Detect which cell encompasses the target text, then output its (X, Y) center coordinate. 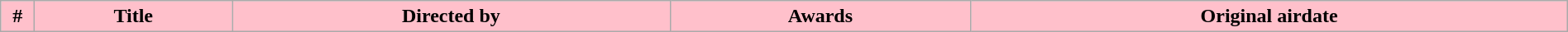
Awards (820, 16)
Title (134, 16)
# (18, 16)
Directed by (452, 16)
Original airdate (1269, 16)
